Capture the cell that displays the provided text and extract its [X, Y] central coordinate. 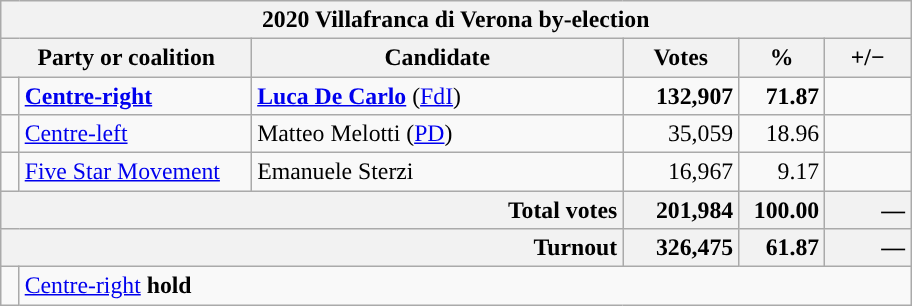
Total votes [312, 209]
Votes [681, 58]
Centre-left [135, 133]
Luca De Carlo (FdI) [438, 96]
Centre-right hold [464, 285]
Candidate [438, 58]
Matteo Melotti (PD) [438, 133]
71.87 [782, 96]
18.96 [782, 133]
100.00 [782, 209]
% [782, 58]
9.17 [782, 171]
2020 Villafranca di Verona by-election [456, 20]
61.87 [782, 247]
326,475 [681, 247]
201,984 [681, 209]
35,059 [681, 133]
16,967 [681, 171]
+/− [868, 58]
Five Star Movement [135, 171]
Party or coalition [126, 58]
Emanuele Sterzi [438, 171]
Turnout [312, 247]
Centre-right [135, 96]
132,907 [681, 96]
